Return the [x, y] coordinate for the center point of the cell that contains the specified text.  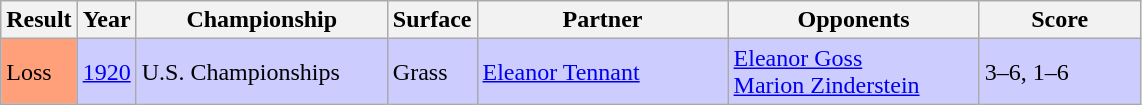
Opponents [854, 20]
Result [39, 20]
Partner [602, 20]
Surface [432, 20]
Eleanor Tennant [602, 72]
Championship [262, 20]
U.S. Championships [262, 72]
Year [106, 20]
Loss [39, 72]
Score [1060, 20]
1920 [106, 72]
Eleanor Goss Marion Zinderstein [854, 72]
3–6, 1–6 [1060, 72]
Grass [432, 72]
